Return the (x, y) coordinate for the center point of the cell that contains the specified text.  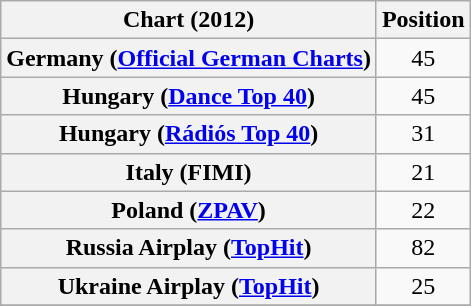
31 (423, 134)
22 (423, 210)
Chart (2012) (189, 20)
21 (423, 172)
Russia Airplay (TopHit) (189, 248)
Germany (Official German Charts) (189, 58)
Hungary (Dance Top 40) (189, 96)
25 (423, 286)
Hungary (Rádiós Top 40) (189, 134)
82 (423, 248)
Italy (FIMI) (189, 172)
Poland (ZPAV) (189, 210)
Ukraine Airplay (TopHit) (189, 286)
Position (423, 20)
